Identify which cell holds the provided text, then report its [x, y] central coordinate. 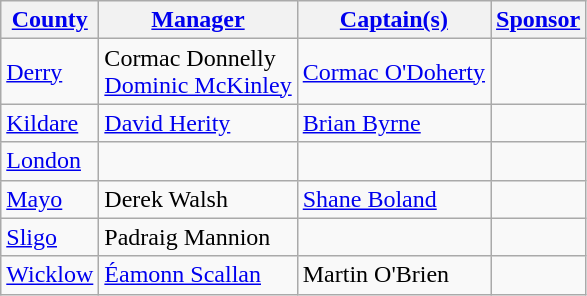
Kildare [50, 123]
Shane Boland [394, 199]
Brian Byrne [394, 123]
Wicklow [50, 275]
Mayo [50, 199]
Martin O'Brien [394, 275]
Manager [198, 20]
Derry [50, 72]
Padraig Mannion [198, 237]
London [50, 161]
Captain(s) [394, 20]
Sponsor [538, 20]
Sligo [50, 237]
County [50, 20]
Cormac O'Doherty [394, 72]
Éamonn Scallan [198, 275]
David Herity [198, 123]
Derek Walsh [198, 199]
Cormac DonnellyDominic McKinley [198, 72]
